Provide the (X, Y) coordinate of the cell's center where the given text is located.  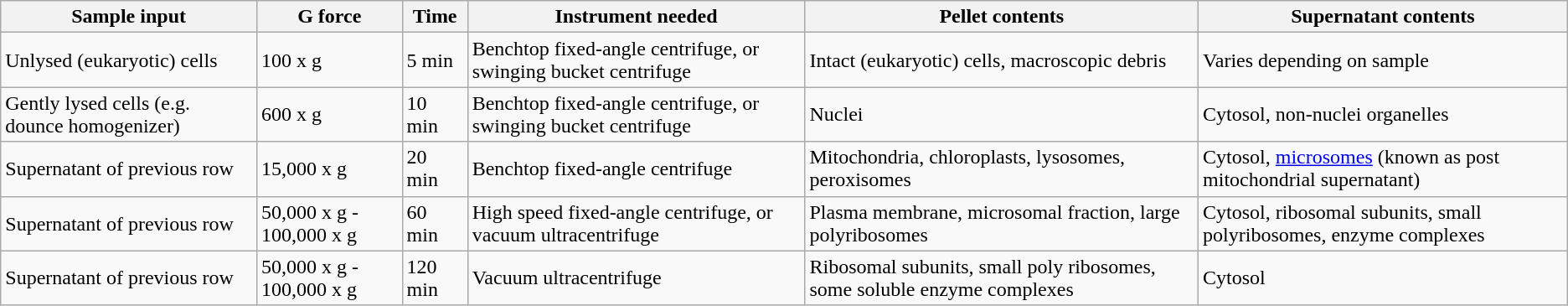
5 min (435, 60)
Instrument needed (637, 17)
100 x g (330, 60)
Cytosol, ribosomal subunits, small polyribosomes, enzyme complexes (1384, 223)
Nuclei (1002, 114)
Ribosomal subunits, small poly ribosomes, some soluble enzyme complexes (1002, 278)
Plasma membrane, microsomal fraction, large polyribosomes (1002, 223)
Intact (eukaryotic) cells, macroscopic debris (1002, 60)
Sample input (129, 17)
15,000 x g (330, 169)
Mitochondria, chloroplasts, lysosomes, peroxisomes (1002, 169)
Unlysed (eukaryotic) cells (129, 60)
Cytosol (1384, 278)
Pellet contents (1002, 17)
60 min (435, 223)
Vacuum ultracentrifuge (637, 278)
Supernatant contents (1384, 17)
Cytosol, non-nuclei organelles (1384, 114)
Time (435, 17)
120 min (435, 278)
Benchtop fixed-angle centrifuge (637, 169)
Varies depending on sample (1384, 60)
Cytosol, microsomes (known as post mitochondrial supernatant) (1384, 169)
600 x g (330, 114)
Gently lysed cells (e.g. dounce homogenizer) (129, 114)
High speed fixed-angle centrifuge, or vacuum ultracentrifuge (637, 223)
20 min (435, 169)
G force (330, 17)
10 min (435, 114)
